Capture the cell that displays the provided text and extract its [x, y] central coordinate. 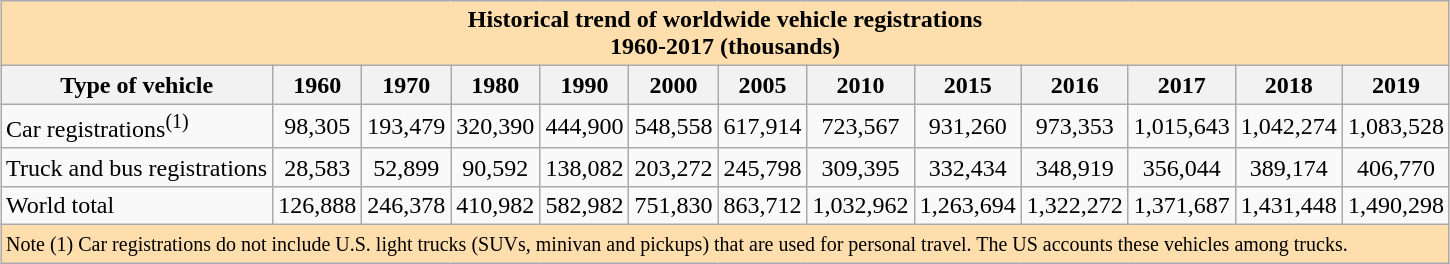
1990 [584, 85]
52,899 [406, 167]
1,431,448 [1288, 205]
2005 [762, 85]
410,982 [496, 205]
617,914 [762, 126]
723,567 [860, 126]
582,982 [584, 205]
406,770 [1396, 167]
246,378 [406, 205]
1,371,687 [1182, 205]
2019 [1396, 85]
973,353 [1074, 126]
931,260 [968, 126]
1,042,274 [1288, 126]
193,479 [406, 126]
348,919 [1074, 167]
1,322,272 [1074, 205]
1980 [496, 85]
1,490,298 [1396, 205]
320,390 [496, 126]
2016 [1074, 85]
90,592 [496, 167]
356,044 [1182, 167]
Car registrations(1) [137, 126]
126,888 [318, 205]
863,712 [762, 205]
28,583 [318, 167]
Historical trend of worldwide vehicle registrations1960-2017 (thousands) [726, 34]
1970 [406, 85]
309,395 [860, 167]
98,305 [318, 126]
2018 [1288, 85]
2015 [968, 85]
1,083,528 [1396, 126]
2000 [674, 85]
138,082 [584, 167]
Type of vehicle [137, 85]
203,272 [674, 167]
245,798 [762, 167]
389,174 [1288, 167]
1,032,962 [860, 205]
1960 [318, 85]
751,830 [674, 205]
1,263,694 [968, 205]
1,015,643 [1182, 126]
Truck and bus registrations [137, 167]
332,434 [968, 167]
548,558 [674, 126]
2017 [1182, 85]
World total [137, 205]
444,900 [584, 126]
2010 [860, 85]
